For the text-containing cell, return its midpoint in [x, y] coordinate format. 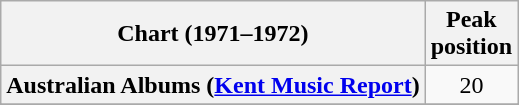
20 [471, 85]
Australian Albums (Kent Music Report) [213, 85]
Chart (1971–1972) [213, 34]
Peakposition [471, 34]
